Provide the (x, y) coordinate of the cell's center where the given text is located.  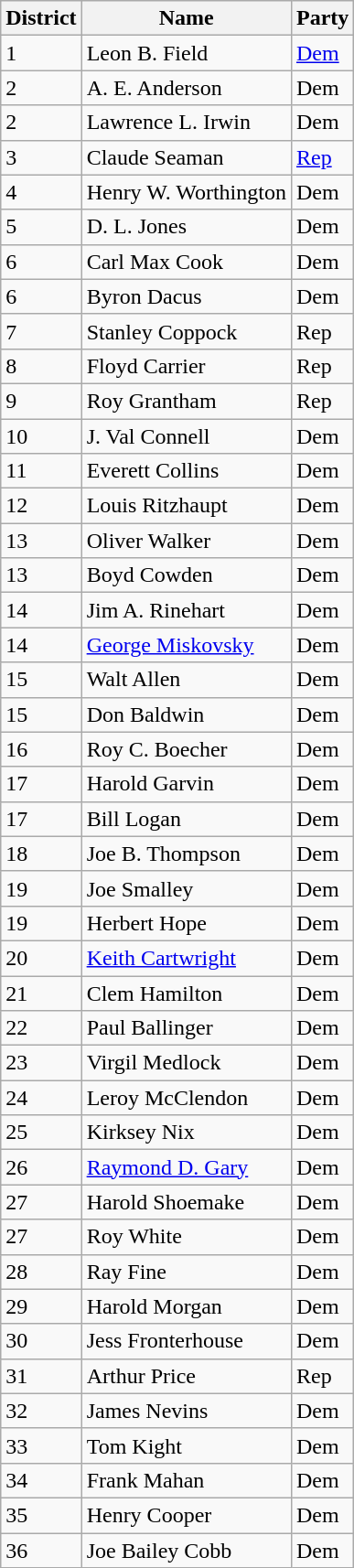
Harold Garvin (187, 784)
Oliver Walker (187, 541)
28 (41, 1272)
32 (41, 1411)
Tom Kight (187, 1445)
Leon B. Field (187, 53)
35 (41, 1515)
George Miskovsky (187, 645)
Carl Max Cook (187, 262)
29 (41, 1306)
Boyd Cowden (187, 575)
33 (41, 1445)
1 (41, 53)
3 (41, 157)
25 (41, 1133)
24 (41, 1098)
Name (187, 18)
Walt Allen (187, 680)
Clem Hamilton (187, 993)
26 (41, 1167)
8 (41, 366)
31 (41, 1376)
11 (41, 471)
Party (322, 18)
5 (41, 227)
18 (41, 854)
Henry W. Worthington (187, 192)
30 (41, 1341)
34 (41, 1480)
Don Baldwin (187, 714)
36 (41, 1551)
Harold Morgan (187, 1306)
Herbert Hope (187, 923)
23 (41, 1063)
Frank Mahan (187, 1480)
Joe B. Thompson (187, 854)
4 (41, 192)
16 (41, 749)
Arthur Price (187, 1376)
James Nevins (187, 1411)
Louis Ritzhaupt (187, 506)
Roy Grantham (187, 401)
District (41, 18)
Harold Shoemake (187, 1202)
Claude Seaman (187, 157)
9 (41, 401)
Joe Smalley (187, 888)
Byron Dacus (187, 296)
Everett Collins (187, 471)
J. Val Connell (187, 436)
Jim A. Rinehart (187, 610)
Lawrence L. Irwin (187, 123)
12 (41, 506)
Roy White (187, 1237)
7 (41, 331)
Leroy McClendon (187, 1098)
Paul Ballinger (187, 1028)
Henry Cooper (187, 1515)
Bill Logan (187, 819)
22 (41, 1028)
21 (41, 993)
Stanley Coppock (187, 331)
Roy C. Boecher (187, 749)
20 (41, 958)
Floyd Carrier (187, 366)
10 (41, 436)
Keith Cartwright (187, 958)
Ray Fine (187, 1272)
Virgil Medlock (187, 1063)
D. L. Jones (187, 227)
Jess Fronterhouse (187, 1341)
A. E. Anderson (187, 88)
Raymond D. Gary (187, 1167)
Joe Bailey Cobb (187, 1551)
Kirksey Nix (187, 1133)
